Detect which cell encompasses the target text, then output its [x, y] center coordinate. 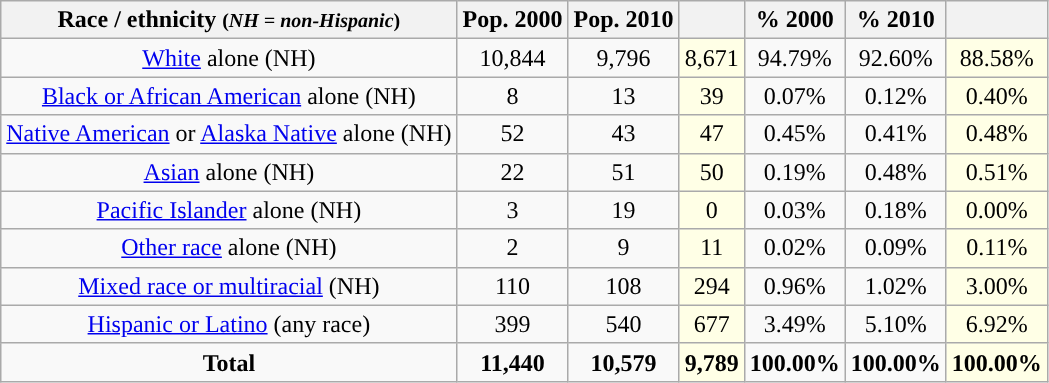
% 2010 [896, 20]
0.00% [996, 210]
3.49% [794, 324]
51 [624, 172]
540 [624, 324]
0 [712, 210]
8 [512, 96]
0.09% [896, 248]
2 [512, 248]
94.79% [794, 58]
Pacific Islander alone (NH) [229, 210]
10,844 [512, 58]
Black or African American alone (NH) [229, 96]
52 [512, 134]
11,440 [512, 362]
13 [624, 96]
0.40% [996, 96]
1.02% [896, 286]
6.92% [996, 324]
8,671 [712, 58]
% 2000 [794, 20]
110 [512, 286]
Mixed race or multiracial (NH) [229, 286]
88.58% [996, 58]
Race / ethnicity (NH = non-Hispanic) [229, 20]
92.60% [896, 58]
Hispanic or Latino (any race) [229, 324]
0.41% [896, 134]
Other race alone (NH) [229, 248]
Total [229, 362]
0.19% [794, 172]
11 [712, 248]
43 [624, 134]
22 [512, 172]
9 [624, 248]
294 [712, 286]
399 [512, 324]
19 [624, 210]
Asian alone (NH) [229, 172]
9,796 [624, 58]
0.11% [996, 248]
0.45% [794, 134]
Pop. 2000 [512, 20]
0.07% [794, 96]
5.10% [896, 324]
677 [712, 324]
3 [512, 210]
0.51% [996, 172]
50 [712, 172]
0.12% [896, 96]
9,789 [712, 362]
0.02% [794, 248]
3.00% [996, 286]
0.03% [794, 210]
White alone (NH) [229, 58]
Native American or Alaska Native alone (NH) [229, 134]
47 [712, 134]
108 [624, 286]
0.96% [794, 286]
Pop. 2010 [624, 20]
39 [712, 96]
10,579 [624, 362]
0.18% [896, 210]
